Detect which cell encompasses the target text, then output its [X, Y] center coordinate. 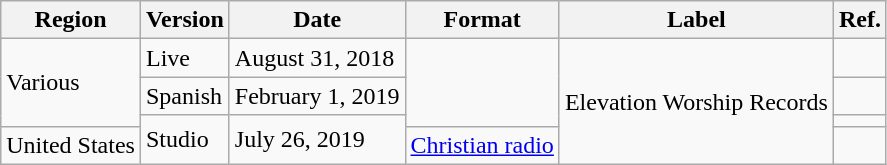
Spanish [184, 96]
Christian radio [482, 145]
August 31, 2018 [317, 58]
July 26, 2019 [317, 140]
Studio [184, 140]
Live [184, 58]
Ref. [860, 20]
Format [482, 20]
Elevation Worship Records [696, 102]
Region [71, 20]
Date [317, 20]
February 1, 2019 [317, 96]
Version [184, 20]
United States [71, 145]
Various [71, 82]
Label [696, 20]
